Return [x, y] of the center of cell containing provided text 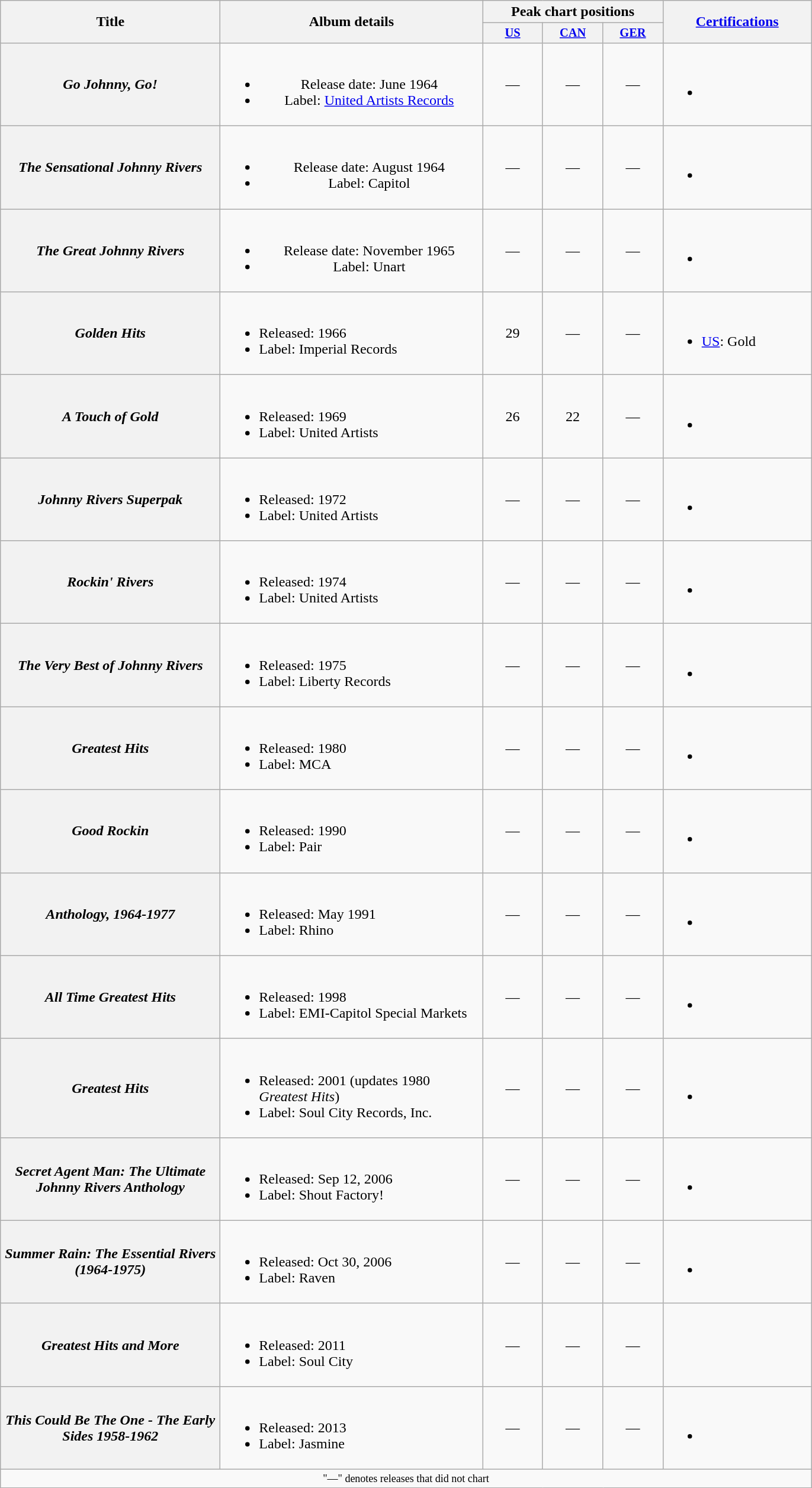
Johnny Rivers Superpak [110, 499]
Released: 1966Label: Imperial Records [352, 333]
All Time Greatest Hits [110, 997]
Released: 1980Label: MCA [352, 748]
Summer Rain: The Essential Rivers (1964-1975) [110, 1262]
GER [633, 33]
"—" denotes releases that did not chart [406, 1479]
Rockin' Rivers [110, 582]
Released: 1998Label: EMI-Capitol Special Markets [352, 997]
Released: May 1991Label: Rhino [352, 914]
Released: 2001 (updates 1980 Greatest Hits)Label: Soul City Records, Inc. [352, 1088]
CAN [572, 33]
Go Johnny, Go! [110, 84]
The Sensational Johnny Rivers [110, 168]
Released: 1972Label: United Artists [352, 499]
Good Rockin [110, 831]
Album details [352, 22]
Released: 1969Label: United Artists [352, 416]
Greatest Hits and More [110, 1345]
Peak chart positions [573, 12]
Title [110, 22]
26 [513, 416]
Certifications [737, 22]
Released: 2013Label: Jasmine [352, 1428]
22 [572, 416]
This Could Be The One - The Early Sides 1958-1962 [110, 1428]
Release date: June 1964Label: United Artists Records [352, 84]
Released: Sep 12, 2006Label: Shout Factory! [352, 1179]
US: Gold [737, 333]
Release date: August 1964Label: Capitol [352, 168]
The Very Best of Johnny Rivers [110, 665]
Released: 1990Label: Pair [352, 831]
Released: Oct 30, 2006Label: Raven [352, 1262]
Release date: November 1965Label: Unart [352, 251]
Released: 1975Label: Liberty Records [352, 665]
Secret Agent Man: The Ultimate Johnny Rivers Anthology [110, 1179]
A Touch of Gold [110, 416]
Released: 1974Label: United Artists [352, 582]
Anthology, 1964-1977 [110, 914]
US [513, 33]
29 [513, 333]
Released: 2011Label: Soul City [352, 1345]
Golden Hits [110, 333]
The Great Johnny Rivers [110, 251]
